Provide the (X, Y) coordinate of the cell's center where the given text is located.  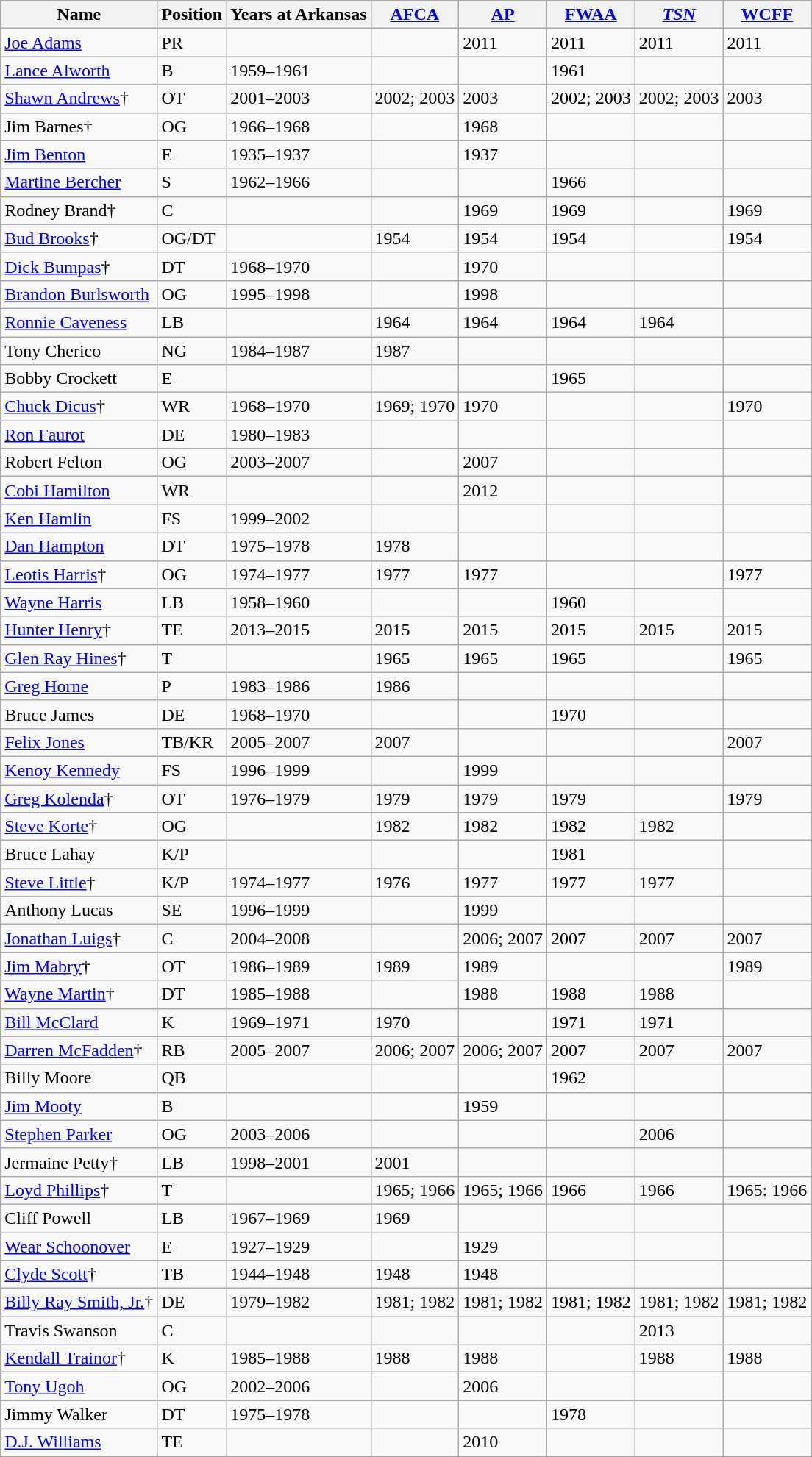
Ken Hamlin (79, 519)
1984–1987 (299, 351)
Steve Korte† (79, 827)
Billy Moore (79, 1078)
2004–2008 (299, 938)
AFCA (415, 15)
1959 (503, 1106)
Darren McFadden† (79, 1050)
1937 (503, 154)
1983–1986 (299, 686)
1969; 1970 (415, 407)
WCFF (767, 15)
Bruce Lahay (79, 855)
Brandon Burlsworth (79, 294)
P (192, 686)
QB (192, 1078)
AP (503, 15)
Dan Hampton (79, 546)
Stephen Parker (79, 1134)
Wear Schoonover (79, 1247)
1976–1979 (299, 798)
Kendall Trainor† (79, 1358)
D.J. Williams (79, 1442)
Wayne Martin† (79, 994)
2002–2006 (299, 1386)
Jermaine Petty† (79, 1162)
Jim Barnes† (79, 127)
1966–1968 (299, 127)
Lance Alworth (79, 71)
FWAA (591, 15)
Ronnie Caveness (79, 322)
Martine Bercher (79, 182)
1958–1960 (299, 602)
Kenoy Kennedy (79, 770)
TSN (679, 15)
Anthony Lucas (79, 911)
Felix Jones (79, 742)
TB/KR (192, 742)
Jim Mabry† (79, 966)
Greg Kolenda† (79, 798)
Ron Faurot (79, 435)
1935–1937 (299, 154)
Robert Felton (79, 463)
Bud Brooks† (79, 238)
1960 (591, 602)
Billy Ray Smith, Jr.† (79, 1303)
1962 (591, 1078)
Years at Arkansas (299, 15)
Tony Ugoh (79, 1386)
Steve Little† (79, 883)
Cliff Powell (79, 1218)
1998 (503, 294)
1965: 1966 (767, 1190)
1999–2002 (299, 519)
1986 (415, 686)
2001–2003 (299, 99)
Leotis Harris† (79, 574)
NG (192, 351)
2013 (679, 1330)
1927–1929 (299, 1247)
Clyde Scott† (79, 1275)
1961 (591, 71)
Position (192, 15)
1944–1948 (299, 1275)
2003–2007 (299, 463)
1967–1969 (299, 1218)
Jim Mooty (79, 1106)
PR (192, 43)
2013–2015 (299, 630)
1987 (415, 351)
Travis Swanson (79, 1330)
Wayne Harris (79, 602)
1969–1971 (299, 1022)
1976 (415, 883)
1980–1983 (299, 435)
TB (192, 1275)
SE (192, 911)
Cobi Hamilton (79, 491)
Greg Horne (79, 686)
Bill McClard (79, 1022)
Tony Cherico (79, 351)
Glen Ray Hines† (79, 658)
Rodney Brand† (79, 210)
Jim Benton (79, 154)
2003–2006 (299, 1134)
1998–2001 (299, 1162)
1986–1989 (299, 966)
1981 (591, 855)
Loyd Phillips† (79, 1190)
OG/DT (192, 238)
Dick Bumpas† (79, 266)
Chuck Dicus† (79, 407)
1968 (503, 127)
Joe Adams (79, 43)
1962–1966 (299, 182)
2010 (503, 1442)
Hunter Henry† (79, 630)
1959–1961 (299, 71)
Shawn Andrews† (79, 99)
Bruce James (79, 714)
S (192, 182)
RB (192, 1050)
2012 (503, 491)
Jimmy Walker (79, 1414)
Name (79, 15)
1995–1998 (299, 294)
2001 (415, 1162)
1979–1982 (299, 1303)
1929 (503, 1247)
Bobby Crockett (79, 379)
Jonathan Luigs† (79, 938)
